Find where the given text appears and provide that cell's center as [X, Y] coordinate. 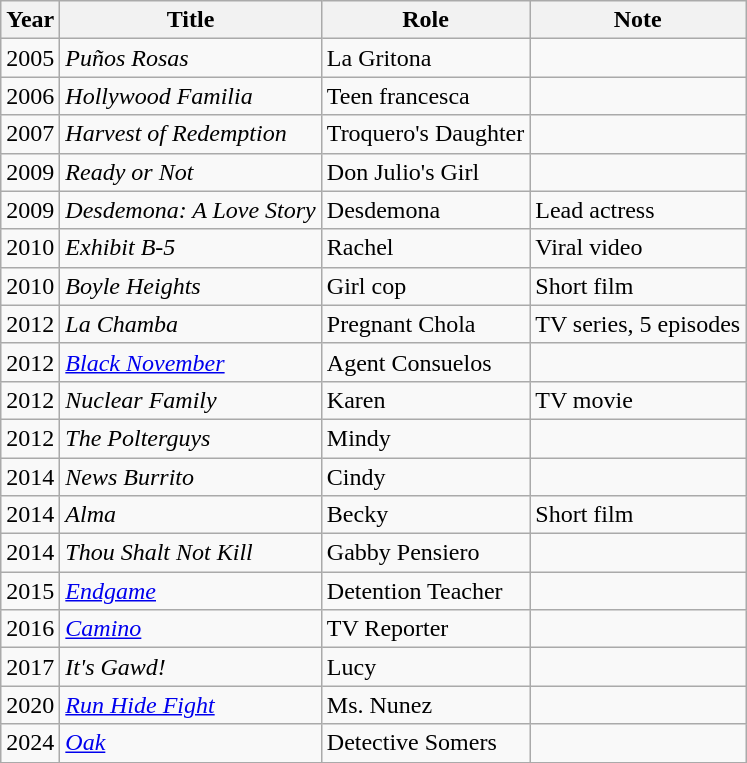
Detective Somers [425, 743]
Teen francesca [425, 96]
Boyle Heights [190, 286]
Cindy [425, 477]
2006 [30, 96]
Note [638, 20]
TV movie [638, 400]
Karen [425, 400]
Desdemona: A Love Story [190, 210]
La Chamba [190, 324]
2024 [30, 743]
Alma [190, 515]
TV series, 5 episodes [638, 324]
Agent Consuelos [425, 362]
Mindy [425, 438]
La Gritona [425, 58]
The Polterguys [190, 438]
Endgame [190, 591]
Black November [190, 362]
Desdemona [425, 210]
Gabby Pensiero [425, 553]
Role [425, 20]
Girl cop [425, 286]
Ready or Not [190, 172]
Oak [190, 743]
2016 [30, 629]
Troquero's Daughter [425, 134]
Exhibit B-5 [190, 248]
News Burrito [190, 477]
Year [30, 20]
Run Hide Fight [190, 705]
Title [190, 20]
Ms. Nunez [425, 705]
2005 [30, 58]
Lead actress [638, 210]
Viral video [638, 248]
2015 [30, 591]
2020 [30, 705]
Rachel [425, 248]
Thou Shalt Not Kill [190, 553]
Harvest of Redemption [190, 134]
Lucy [425, 667]
Pregnant Chola [425, 324]
Nuclear Family [190, 400]
Hollywood Familia [190, 96]
2017 [30, 667]
Puños Rosas [190, 58]
Becky [425, 515]
TV Reporter [425, 629]
Don Julio's Girl [425, 172]
2007 [30, 134]
Detention Teacher [425, 591]
It's Gawd! [190, 667]
Camino [190, 629]
